Search for the cell housing the specified text and yield its [x, y] center coordinate. 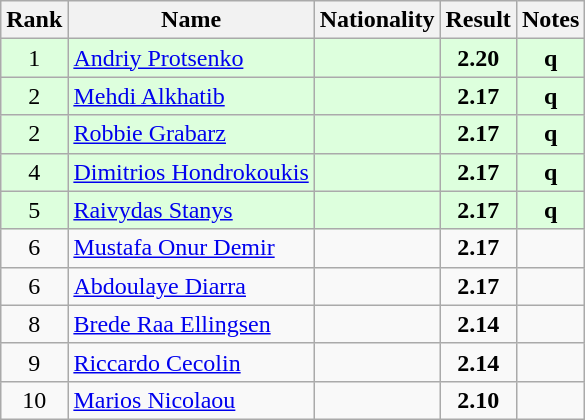
9 [34, 362]
4 [34, 172]
Dimitrios Hondrokoukis [191, 172]
2.10 [478, 400]
Notes [550, 20]
5 [34, 210]
8 [34, 324]
Marios Nicolaou [191, 400]
Raivydas Stanys [191, 210]
Abdoulaye Diarra [191, 286]
Nationality [377, 20]
Rank [34, 20]
Name [191, 20]
Mustafa Onur Demir [191, 248]
Mehdi Alkhatib [191, 96]
Riccardo Cecolin [191, 362]
Brede Raa Ellingsen [191, 324]
1 [34, 58]
2.20 [478, 58]
Robbie Grabarz [191, 134]
10 [34, 400]
Andriy Protsenko [191, 58]
Result [478, 20]
